For the text-containing cell, return its midpoint in [x, y] coordinate format. 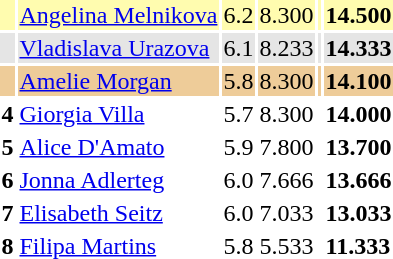
13.666 [358, 180]
5 [8, 147]
7.800 [286, 147]
Giorgia Villa [118, 114]
4 [8, 114]
5.9 [238, 147]
5.7 [238, 114]
Vladislava Urazova [118, 48]
13.033 [358, 213]
14.000 [358, 114]
Elisabeth Seitz [118, 213]
7.033 [286, 213]
14.333 [358, 48]
Angelina Melnikova [118, 15]
6 [8, 180]
6.1 [238, 48]
13.700 [358, 147]
8.233 [286, 48]
7.666 [286, 180]
6.2 [238, 15]
14.100 [358, 81]
Amelie Morgan [118, 81]
Alice D'Amato [118, 147]
5.8 [238, 81]
14.500 [358, 15]
Jonna Adlerteg [118, 180]
7 [8, 213]
